Scan for the cell matching the given text and deliver its [x, y] coordinate at center. 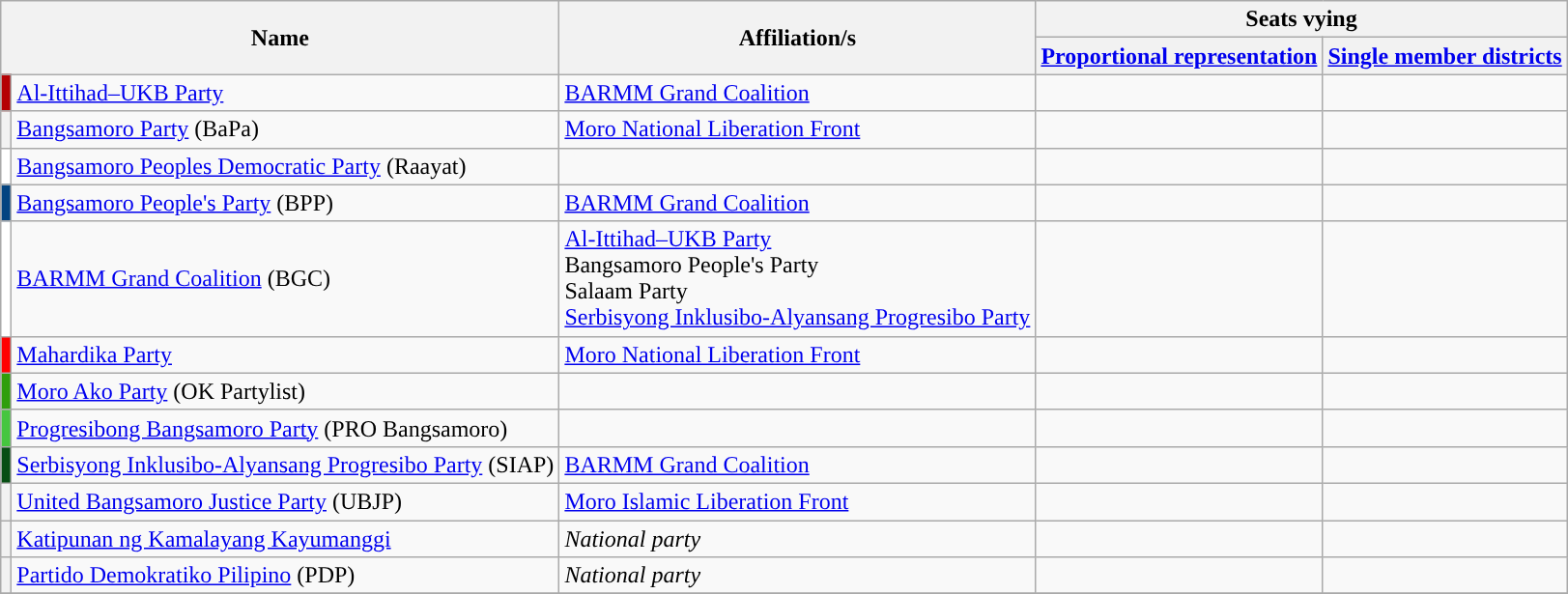
Bangsamoro Party (BaPa) [286, 129]
Serbisyong Inklusibo-Alyansang Progresibo Party (SIAP) [286, 465]
Moro Islamic Liberation Front [798, 501]
Moro Ako Party (OK Partylist) [286, 391]
Al-Ittihad–UKB PartyBangsamoro People's PartySalaam PartySerbisyong Inklusibo-Alyansang Progresibo Party [798, 278]
Affiliation/s [798, 38]
BARMM Grand Coalition (BGC) [286, 278]
Mahardika Party [286, 354]
Single member districts [1445, 56]
Al-Ittihad–UKB Party [286, 93]
Seats vying [1301, 19]
United Bangsamoro Justice Party (UBJP) [286, 501]
Partido Demokratiko Pilipino (PDP) [286, 576]
Name [280, 38]
Bangsamoro Peoples Democratic Party (Raayat) [286, 166]
Progresibong Bangsamoro Party (PRO Bangsamoro) [286, 428]
Katipunan ng Kamalayang Kayumanggi [286, 538]
Proportional representation [1179, 56]
Bangsamoro People's Party (BPP) [286, 203]
